For the text-containing cell, return its midpoint in [X, Y] coordinate format. 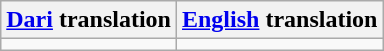
English translation [279, 20]
Dari translation [89, 20]
